Extract the [X, Y] coordinate from the center of the cell holding the provided text.  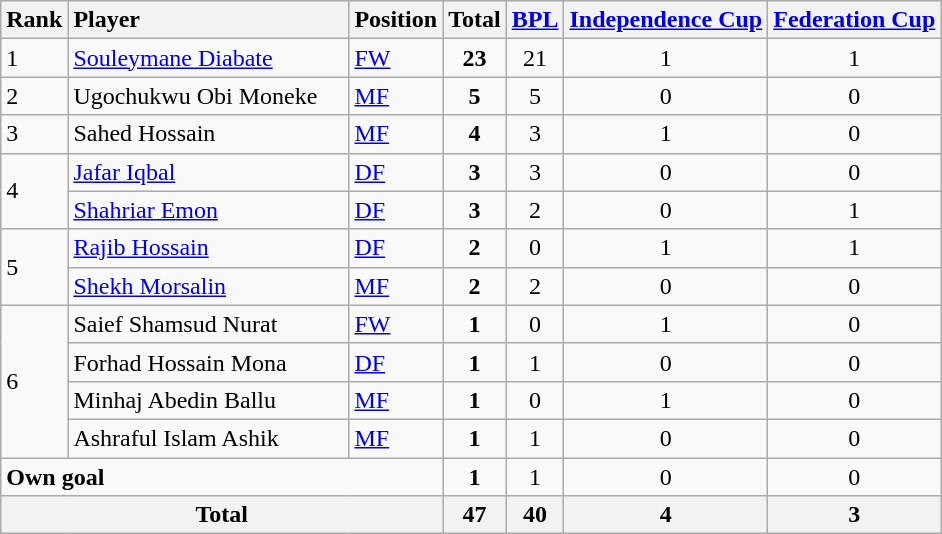
Forhad Hossain Mona [208, 362]
BPL [535, 20]
Sahed Hossain [208, 134]
Ashraful Islam Ashik [208, 438]
Position [396, 20]
Shahriar Emon [208, 210]
Souleymane Diabate [208, 58]
Independence Cup [666, 20]
Saief Shamsud Nurat [208, 324]
6 [34, 381]
Own goal [222, 477]
Jafar Iqbal [208, 172]
Rank [34, 20]
Shekh Morsalin [208, 286]
Federation Cup [854, 20]
Rajib Hossain [208, 248]
40 [535, 515]
23 [475, 58]
47 [475, 515]
Player [208, 20]
Minhaj Abedin Ballu [208, 400]
Ugochukwu Obi Moneke [208, 96]
21 [535, 58]
